Detect which cell encompasses the target text, then output its [X, Y] center coordinate. 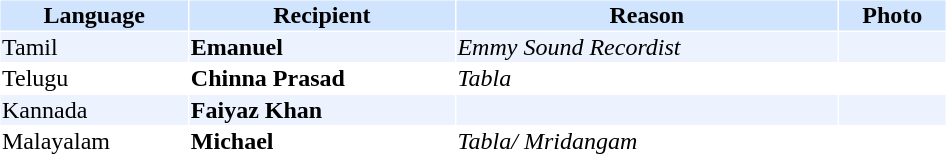
Chinna Prasad [322, 79]
Photo [892, 15]
Emmy Sound Recordist [647, 47]
Recipient [322, 15]
Emanuel [322, 47]
Tamil [94, 47]
Kannada [94, 110]
Telugu [94, 79]
Tabla [647, 79]
Language [94, 15]
Reason [647, 15]
Faiyaz Khan [322, 110]
